Scan for the cell matching the given text and deliver its [X, Y] coordinate at center. 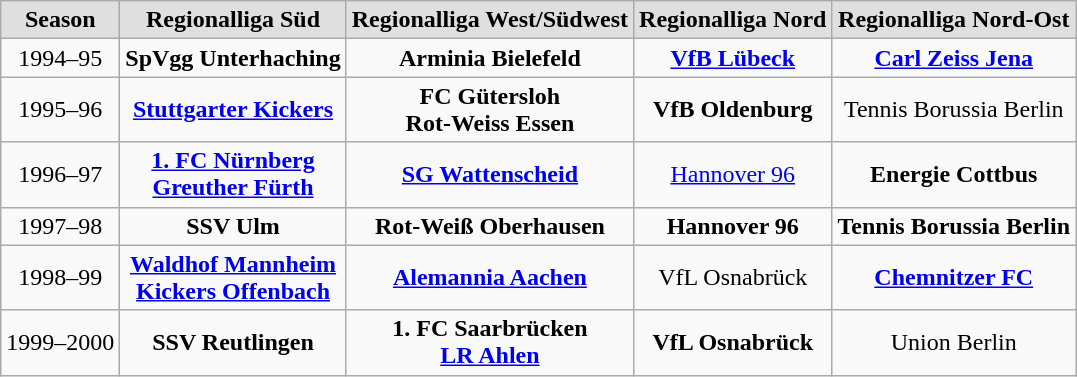
Rot-Weiß Oberhausen [490, 226]
Regionalliga Nord [733, 20]
Season [60, 20]
Regionalliga Nord-Ost [954, 20]
Alemannia Aachen [490, 278]
FC GüterslohRot-Weiss Essen [490, 110]
VfB Lübeck [733, 58]
SSV Ulm [233, 226]
Energie Cottbus [954, 174]
1995–96 [60, 110]
VfB Oldenburg [733, 110]
Stuttgarter Kickers [233, 110]
1994–95 [60, 58]
Waldhof MannheimKickers Offenbach [233, 278]
Arminia Bielefeld [490, 58]
1999–2000 [60, 342]
SpVgg Unterhaching [233, 58]
Regionalliga West/Südwest [490, 20]
Carl Zeiss Jena [954, 58]
Regionalliga Süd [233, 20]
SSV Reutlingen [233, 342]
Union Berlin [954, 342]
1. FC SaarbrückenLR Ahlen [490, 342]
1998–99 [60, 278]
Chemnitzer FC [954, 278]
1997–98 [60, 226]
1996–97 [60, 174]
SG Wattenscheid [490, 174]
1. FC NürnbergGreuther Fürth [233, 174]
